From the cell containing the given text, extract its center point as [X, Y] coordinate. 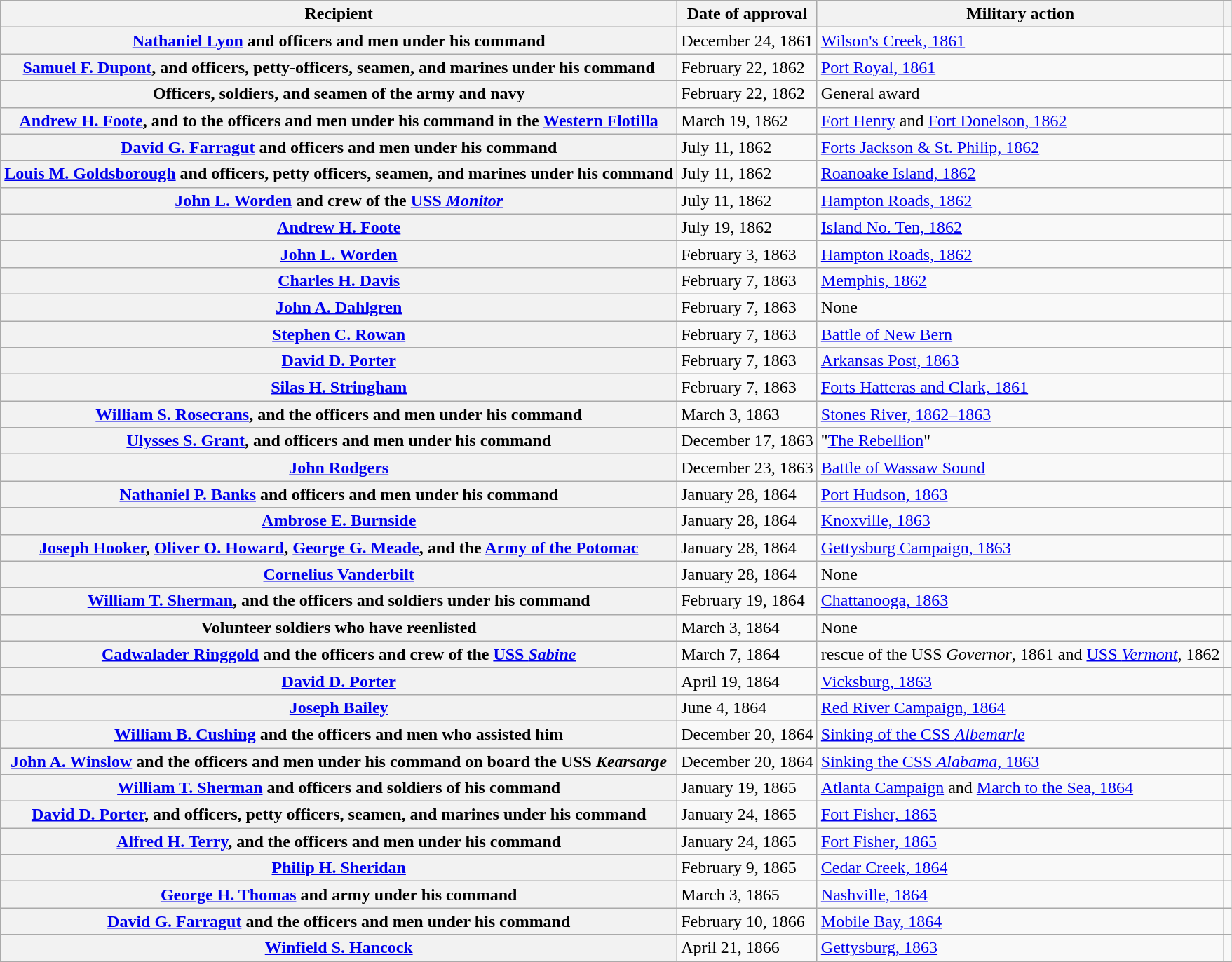
February 9, 1865 [747, 868]
Ambrose E. Burnside [339, 521]
Knoxville, 1863 [1020, 521]
Nathaniel Lyon and officers and men under his command [339, 41]
February 10, 1866 [747, 921]
March 7, 1864 [747, 654]
Charles H. Davis [339, 280]
John Rodgers [339, 468]
Mobile Bay, 1864 [1020, 921]
Military action [1020, 14]
Stephen C. Rowan [339, 334]
John A. Winslow and the officers and men under his command on board the USS Kearsarge [339, 761]
Island No. Ten, 1862 [1020, 227]
Nathaniel P. Banks and officers and men under his command [339, 494]
June 4, 1864 [747, 707]
William S. Rosecrans, and the officers and men under his command [339, 414]
July 19, 1862 [747, 227]
Officers, soldiers, and seamen of the army and navy [339, 94]
David D. Porter, and officers, petty officers, seamen, and marines under his command [339, 815]
December 23, 1863 [747, 468]
December 17, 1863 [747, 441]
Wilson's Creek, 1861 [1020, 41]
Ulysses S. Grant, and officers and men under his command [339, 441]
Volunteer soldiers who have reenlisted [339, 628]
Roanoake Island, 1862 [1020, 174]
Alfred H. Terry, and the officers and men under his command [339, 841]
February 3, 1863 [747, 254]
Forts Jackson & St. Philip, 1862 [1020, 147]
February 19, 1864 [747, 601]
Samuel F. Dupont, and officers, petty-officers, seamen, and marines under his command [339, 67]
April 21, 1866 [747, 948]
Cedar Creek, 1864 [1020, 868]
Joseph Bailey [339, 707]
David G. Farragut and the officers and men under his command [339, 921]
Battle of New Bern [1020, 334]
Red River Campaign, 1864 [1020, 707]
Port Royal, 1861 [1020, 67]
Louis M. Goldsborough and officers, petty officers, seamen, and marines under his command [339, 174]
Forts Hatteras and Clark, 1861 [1020, 388]
Silas H. Stringham [339, 388]
Cornelius Vanderbilt [339, 574]
March 3, 1863 [747, 414]
Fort Henry and Fort Donelson, 1862 [1020, 121]
Andrew H. Foote [339, 227]
March 3, 1865 [747, 895]
Chattanooga, 1863 [1020, 601]
General award [1020, 94]
Stones River, 1862–1863 [1020, 414]
April 19, 1864 [747, 681]
George H. Thomas and army under his command [339, 895]
David G. Farragut and officers and men under his command [339, 147]
Nashville, 1864 [1020, 895]
Port Hudson, 1863 [1020, 494]
Andrew H. Foote, and to the officers and men under his command in the Western Flotilla [339, 121]
Philip H. Sheridan [339, 868]
Winfield S. Hancock [339, 948]
March 3, 1864 [747, 628]
Date of approval [747, 14]
Sinking the CSS Alabama, 1863 [1020, 761]
William T. Sherman and officers and soldiers of his command [339, 788]
March 19, 1862 [747, 121]
January 19, 1865 [747, 788]
Battle of Wassaw Sound [1020, 468]
John L. Worden and crew of the USS Monitor [339, 201]
Atlanta Campaign and March to the Sea, 1864 [1020, 788]
Gettysburg Campaign, 1863 [1020, 548]
John A. Dahlgren [339, 307]
Vicksburg, 1863 [1020, 681]
Sinking of the CSS Albemarle [1020, 734]
Gettysburg, 1863 [1020, 948]
William T. Sherman, and the officers and soldiers under his command [339, 601]
rescue of the USS Governor, 1861 and USS Vermont, 1862 [1020, 654]
Arkansas Post, 1863 [1020, 361]
Cadwalader Ringgold and the officers and crew of the USS Sabine [339, 654]
"The Rebellion" [1020, 441]
William B. Cushing and the officers and men who assisted him [339, 734]
John L. Worden [339, 254]
Memphis, 1862 [1020, 280]
Joseph Hooker, Oliver O. Howard, George G. Meade, and the Army of the Potomac [339, 548]
December 24, 1861 [747, 41]
Recipient [339, 14]
